Scan for the cell matching the given text and deliver its (X, Y) coordinate at center. 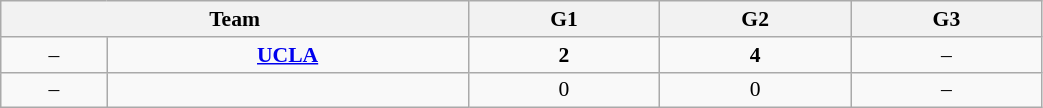
2 (564, 55)
Team (235, 19)
G2 (756, 19)
G3 (946, 19)
4 (756, 55)
UCLA (288, 55)
G1 (564, 19)
